For the text-containing cell, return its midpoint in (x, y) coordinate format. 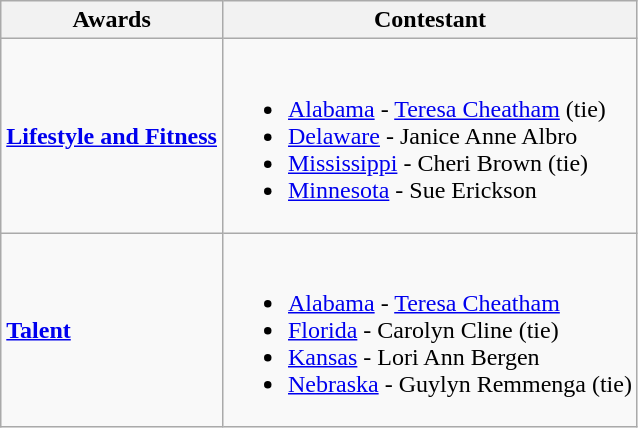
Alabama - Teresa Cheatham (tie) Delaware - Janice Anne Albro Mississippi - Cheri Brown (tie) Minnesota - Sue Erickson (430, 136)
Awards (112, 20)
Contestant (430, 20)
Lifestyle and Fitness (112, 136)
Alabama - Teresa Cheatham Florida - Carolyn Cline (tie) Kansas - Lori Ann Bergen Nebraska - Guylyn Remmenga (tie) (430, 330)
Talent (112, 330)
